Determine the [x, y] coordinate at the center of the cell enclosing the given text.  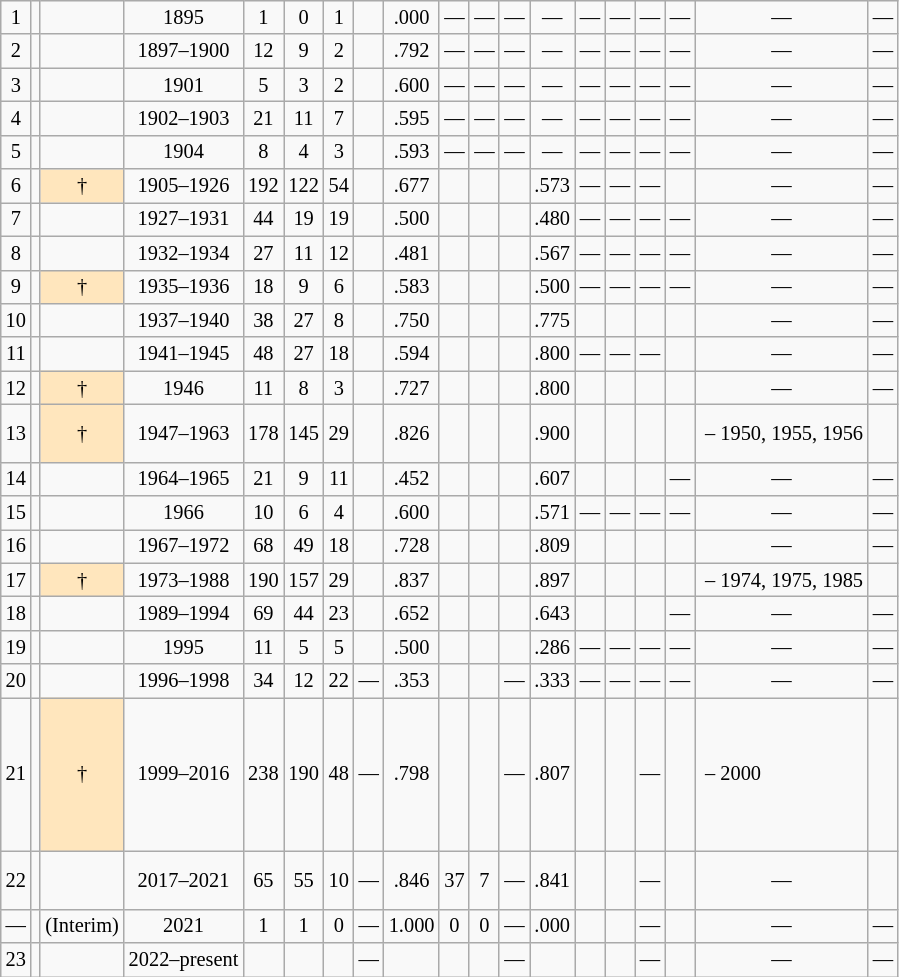
1901 [184, 85]
1973–1988 [184, 580]
157 [304, 580]
.595 [412, 118]
.583 [412, 287]
.837 [412, 580]
.333 [552, 681]
122 [304, 186]
49 [304, 546]
1932–1934 [184, 253]
1967–1972 [184, 546]
37 [454, 880]
.807 [552, 774]
– 2000 [782, 774]
1895 [184, 17]
34 [263, 681]
17 [16, 580]
1966 [184, 513]
1902–1903 [184, 118]
.727 [412, 388]
– 1974, 1975, 1985 [782, 580]
1964–1965 [184, 479]
1937–1940 [184, 320]
.593 [412, 152]
54 [339, 186]
.897 [552, 580]
13 [16, 433]
1.000 [412, 926]
14 [16, 479]
1995 [184, 647]
55 [304, 880]
.841 [552, 880]
16 [16, 546]
2017–2021 [184, 880]
178 [263, 433]
192 [263, 186]
.846 [412, 880]
.286 [552, 647]
.809 [552, 546]
.353 [412, 681]
.826 [412, 433]
.573 [552, 186]
.571 [552, 513]
(Interim) [82, 926]
145 [304, 433]
69 [263, 613]
238 [263, 774]
1935–1936 [184, 287]
.728 [412, 546]
68 [263, 546]
.643 [552, 613]
2021 [184, 926]
.607 [552, 479]
.594 [412, 354]
65 [263, 880]
2022–present [184, 959]
.750 [412, 320]
1946 [184, 388]
1996–1998 [184, 681]
20 [16, 681]
.652 [412, 613]
.567 [552, 253]
1941–1945 [184, 354]
.775 [552, 320]
15 [16, 513]
1989–1994 [184, 613]
1904 [184, 152]
1897–1900 [184, 51]
38 [263, 320]
1927–1931 [184, 219]
.480 [552, 219]
.452 [412, 479]
.677 [412, 186]
1905–1926 [184, 186]
1999–2016 [184, 774]
.481 [412, 253]
1947–1963 [184, 433]
.792 [412, 51]
– 1950, 1955, 1956 [782, 433]
.900 [552, 433]
.798 [412, 774]
